Pinpoint the cell where the given text exists, returning its (x, y) midpoint coordinate. 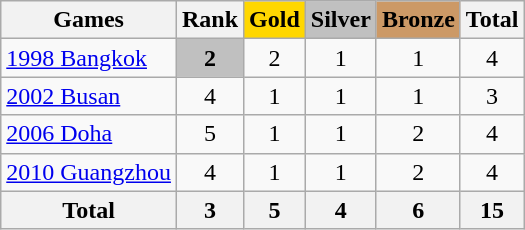
Rank (210, 20)
Games (89, 20)
2002 Busan (89, 96)
Bronze (418, 20)
1998 Bangkok (89, 58)
Silver (340, 20)
Gold (275, 20)
6 (418, 210)
2010 Guangzhou (89, 172)
2006 Doha (89, 134)
15 (492, 210)
